Scan for the cell matching the given text and deliver its (X, Y) coordinate at center. 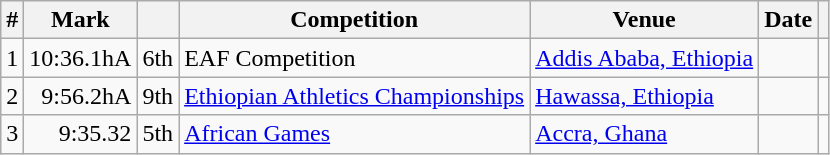
6th (158, 58)
Addis Ababa, Ethiopia (644, 58)
9:56.2hA (80, 96)
1 (12, 58)
# (12, 20)
African Games (354, 134)
Venue (644, 20)
5th (158, 134)
3 (12, 134)
Date (788, 20)
Accra, Ghana (644, 134)
Hawassa, Ethiopia (644, 96)
Competition (354, 20)
2 (12, 96)
10:36.1hA (80, 58)
Ethiopian Athletics Championships (354, 96)
Mark (80, 20)
9th (158, 96)
9:35.32 (80, 134)
EAF Competition (354, 58)
